Find where the given text appears and provide that cell's center as (x, y) coordinate. 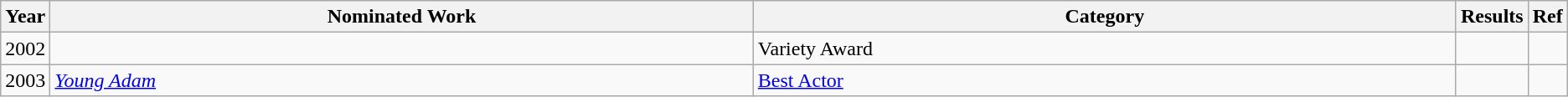
Nominated Work (402, 17)
Category (1104, 17)
2003 (25, 80)
Young Adam (402, 80)
Variety Award (1104, 48)
Results (1492, 17)
Year (25, 17)
2002 (25, 48)
Best Actor (1104, 80)
Ref (1548, 17)
